Identify which cell holds the provided text, then report its (X, Y) central coordinate. 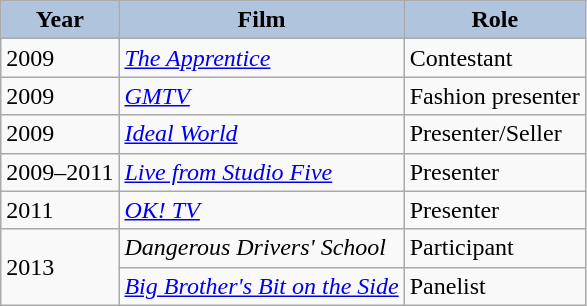
Fashion presenter (494, 96)
Participant (494, 248)
2009–2011 (60, 172)
OK! TV (262, 210)
Panelist (494, 286)
2011 (60, 210)
Ideal World (262, 134)
The Apprentice (262, 58)
2013 (60, 267)
Contestant (494, 58)
Presenter/Seller (494, 134)
Big Brother's Bit on the Side (262, 286)
GMTV (262, 96)
Dangerous Drivers' School (262, 248)
Film (262, 20)
Live from Studio Five (262, 172)
Year (60, 20)
Role (494, 20)
